Detect which cell encompasses the target text, then output its (x, y) center coordinate. 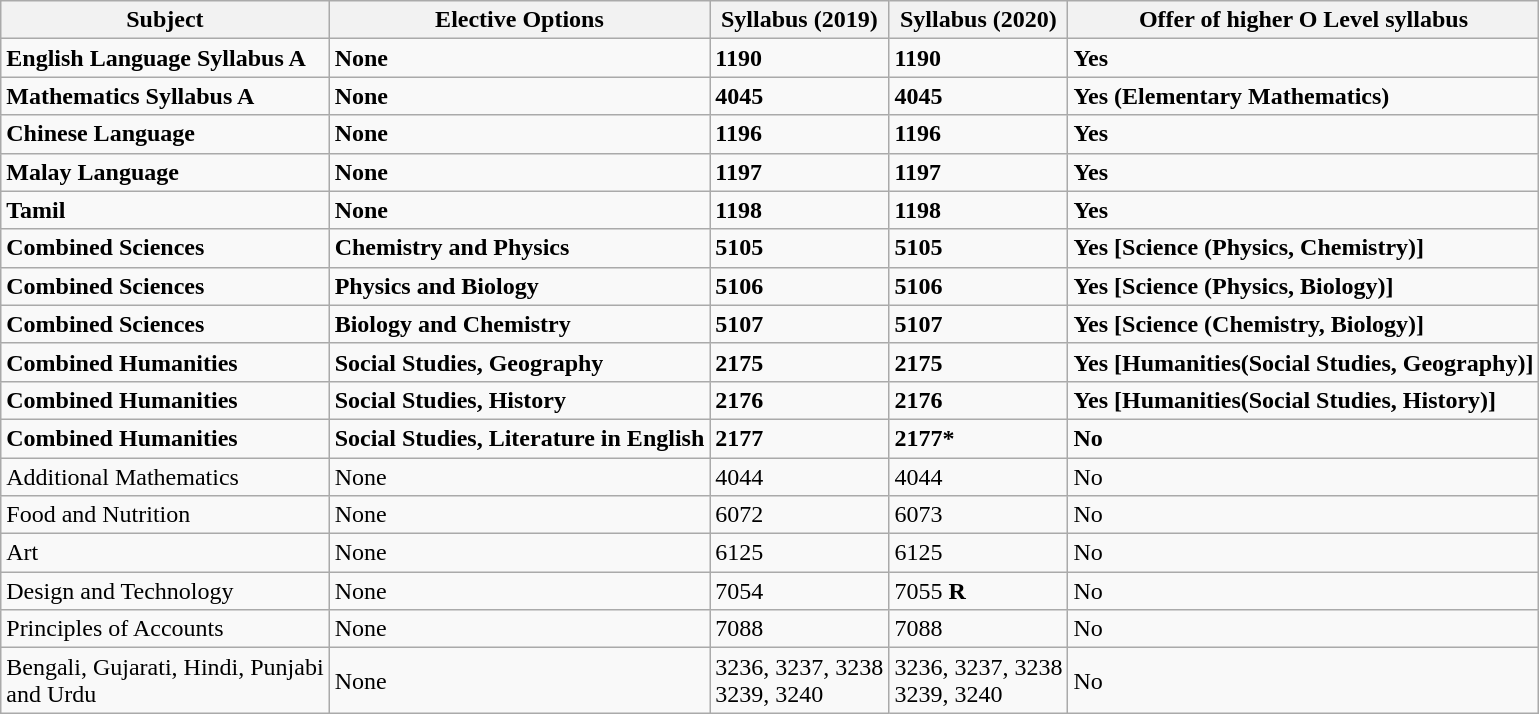
Yes [Humanities(Social Studies, History)] (1304, 400)
6073 (978, 515)
Tamil (165, 210)
Syllabus (2019) (800, 20)
2177* (978, 438)
Biology and Chemistry (520, 324)
Yes [Science (Chemistry, Biology)] (1304, 324)
Yes [Humanities(Social Studies, Geography)] (1304, 362)
7054 (800, 591)
Social Studies, Geography (520, 362)
2177 (800, 438)
Food and Nutrition (165, 515)
Bengali, Gujarati, Hindi, Punjabiand Urdu (165, 680)
Subject (165, 20)
Mathematics Syllabus A (165, 96)
Social Studies, History (520, 400)
Yes [Science (Physics, Biology)] (1304, 286)
Physics and Biology (520, 286)
Additional Mathematics (165, 477)
Elective Options (520, 20)
Malay Language (165, 172)
Design and Technology (165, 591)
Chemistry and Physics (520, 248)
English Language Syllabus A (165, 58)
Yes [Science (Physics, Chemistry)] (1304, 248)
Offer of higher O Level syllabus (1304, 20)
Chinese Language (165, 134)
7055 R (978, 591)
Art (165, 553)
6072 (800, 515)
Yes (Elementary Mathematics) (1304, 96)
Syllabus (2020) (978, 20)
Principles of Accounts (165, 629)
Social Studies, Literature in English (520, 438)
